Locate the cell with the specified text and output its [x, y] center coordinate. 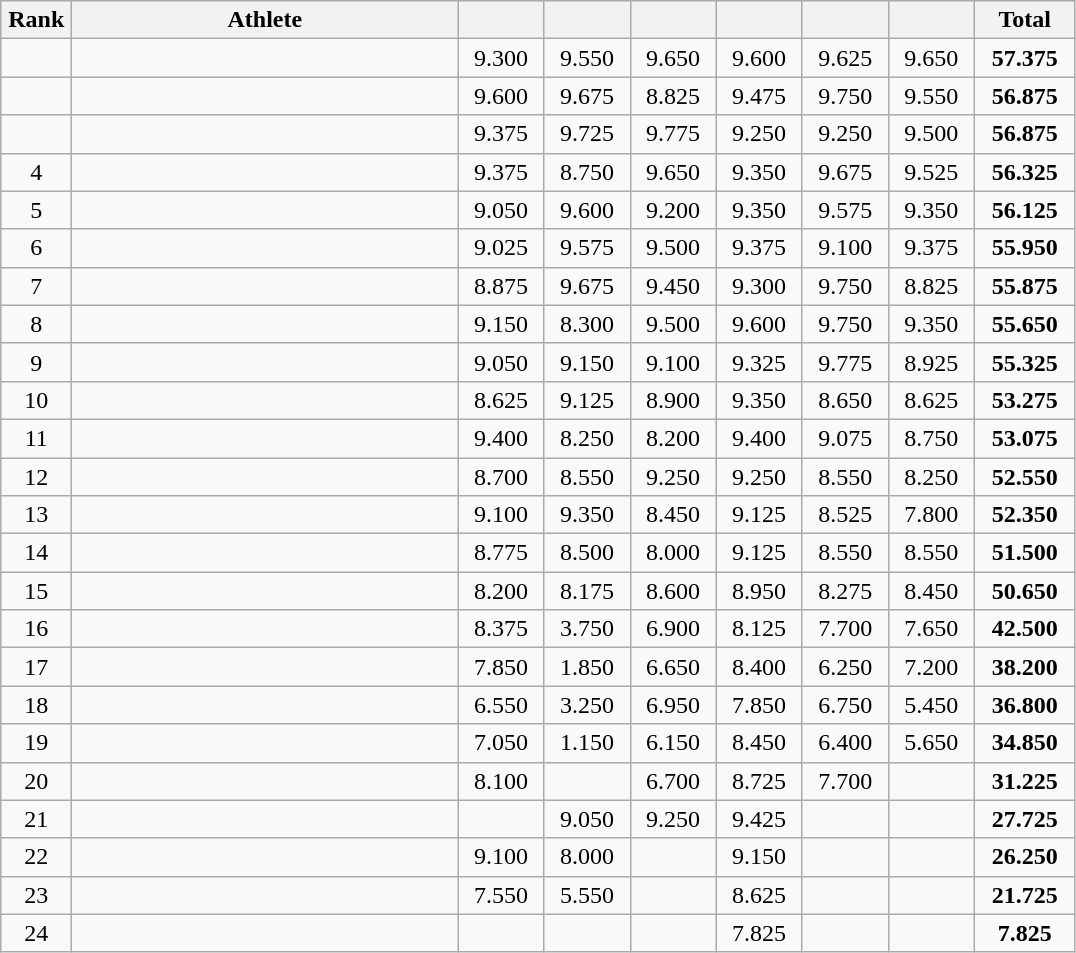
8.925 [931, 362]
8.125 [759, 629]
8.300 [587, 324]
6.900 [673, 629]
53.075 [1024, 438]
21.725 [1024, 895]
10 [36, 400]
56.125 [1024, 210]
9.200 [673, 210]
57.375 [1024, 58]
7.050 [501, 743]
17 [36, 667]
3.750 [587, 629]
52.550 [1024, 477]
8.375 [501, 629]
16 [36, 629]
9.475 [759, 96]
9.625 [845, 58]
21 [36, 819]
11 [36, 438]
Rank [36, 20]
7.550 [501, 895]
51.500 [1024, 553]
6.700 [673, 781]
6.250 [845, 667]
1.150 [587, 743]
9.075 [845, 438]
8.650 [845, 400]
Athlete [265, 20]
8.700 [501, 477]
52.350 [1024, 515]
8.875 [501, 286]
42.500 [1024, 629]
6.550 [501, 705]
20 [36, 781]
8.500 [587, 553]
14 [36, 553]
38.200 [1024, 667]
8.100 [501, 781]
5 [36, 210]
9.525 [931, 172]
9.725 [587, 134]
13 [36, 515]
36.800 [1024, 705]
55.950 [1024, 248]
34.850 [1024, 743]
12 [36, 477]
22 [36, 857]
18 [36, 705]
56.325 [1024, 172]
5.650 [931, 743]
7 [36, 286]
9.025 [501, 248]
8.275 [845, 591]
7.800 [931, 515]
6.150 [673, 743]
8.725 [759, 781]
9 [36, 362]
53.275 [1024, 400]
8.600 [673, 591]
6.750 [845, 705]
8.950 [759, 591]
Total [1024, 20]
50.650 [1024, 591]
9.450 [673, 286]
6.650 [673, 667]
6.400 [845, 743]
7.650 [931, 629]
55.875 [1024, 286]
4 [36, 172]
7.200 [931, 667]
8.525 [845, 515]
9.425 [759, 819]
3.250 [587, 705]
6.950 [673, 705]
5.550 [587, 895]
19 [36, 743]
8.775 [501, 553]
8.400 [759, 667]
24 [36, 933]
15 [36, 591]
8.175 [587, 591]
23 [36, 895]
8 [36, 324]
31.225 [1024, 781]
8.900 [673, 400]
1.850 [587, 667]
6 [36, 248]
27.725 [1024, 819]
55.325 [1024, 362]
26.250 [1024, 857]
55.650 [1024, 324]
9.325 [759, 362]
5.450 [931, 705]
